Find where the given text appears and provide that cell's center as (X, Y) coordinate. 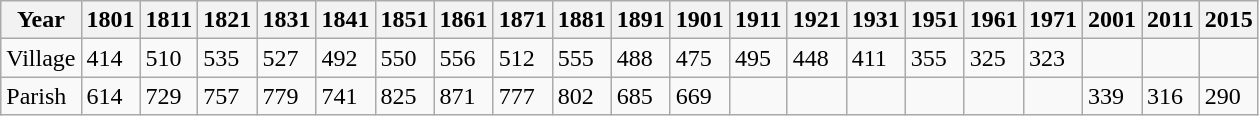
2011 (1171, 20)
614 (110, 96)
1881 (582, 20)
1951 (934, 20)
871 (464, 96)
527 (286, 58)
510 (169, 58)
1861 (464, 20)
535 (228, 58)
512 (522, 58)
1891 (640, 20)
729 (169, 96)
669 (700, 96)
741 (346, 96)
492 (346, 58)
550 (404, 58)
1801 (110, 20)
1971 (1052, 20)
779 (286, 96)
Year (41, 20)
555 (582, 58)
2015 (1228, 20)
Village (41, 58)
448 (816, 58)
1921 (816, 20)
685 (640, 96)
802 (582, 96)
355 (934, 58)
495 (758, 58)
1911 (758, 20)
414 (110, 58)
1871 (522, 20)
323 (1052, 58)
1841 (346, 20)
339 (1112, 96)
556 (464, 58)
757 (228, 96)
Parish (41, 96)
1851 (404, 20)
316 (1171, 96)
2001 (1112, 20)
325 (994, 58)
1821 (228, 20)
488 (640, 58)
777 (522, 96)
1961 (994, 20)
411 (876, 58)
825 (404, 96)
290 (1228, 96)
1931 (876, 20)
1831 (286, 20)
1811 (169, 20)
475 (700, 58)
1901 (700, 20)
